Return (X, Y) of the center of cell containing provided text 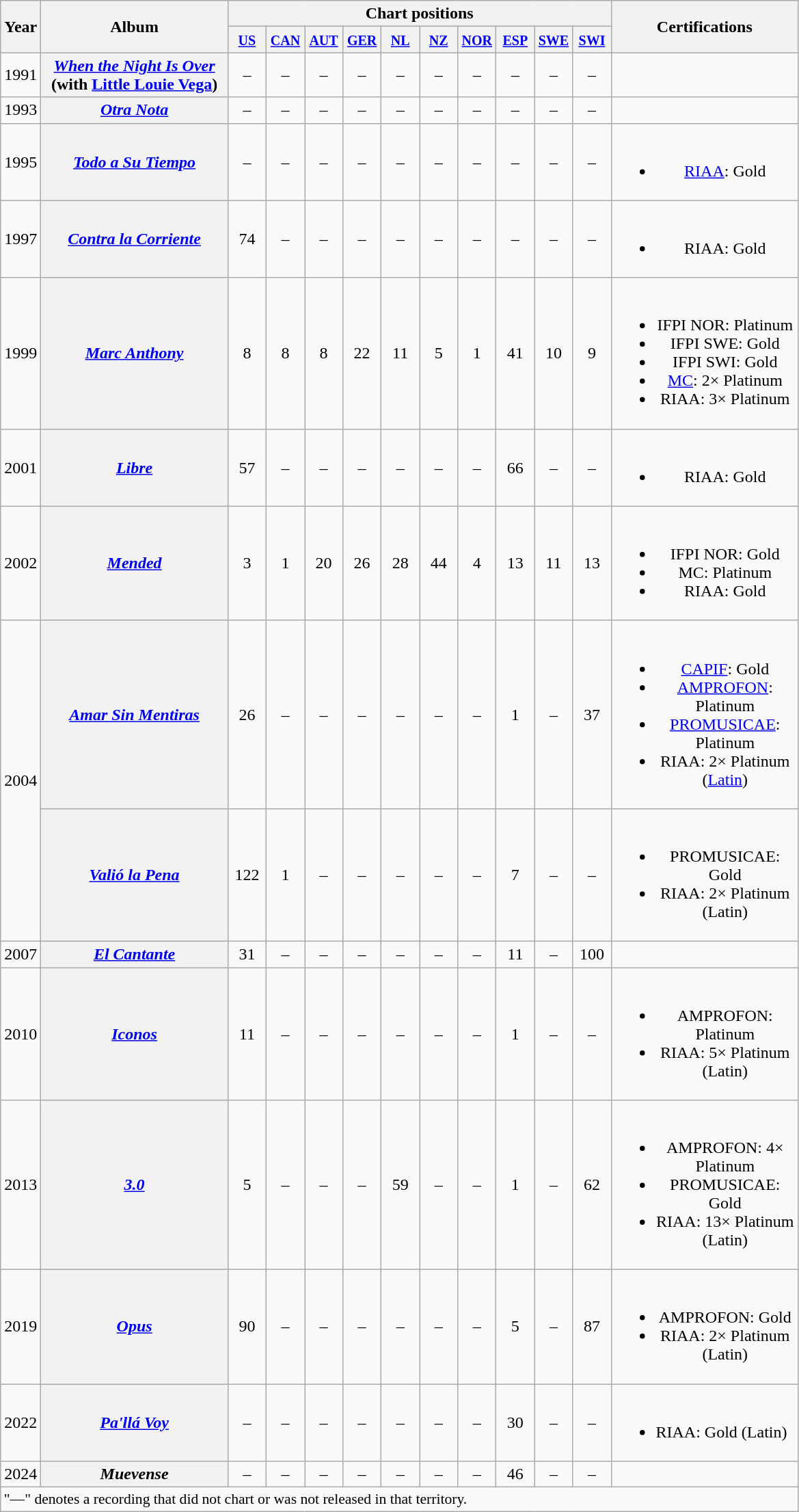
Year (21, 27)
Marc Anthony (135, 353)
US (247, 40)
ESP (515, 40)
44 (439, 563)
4 (477, 563)
RIAA: Gold (Latin) (705, 1422)
59 (401, 1185)
62 (592, 1185)
Iconos (135, 1033)
El Cantante (135, 954)
46 (515, 1474)
AMPROFON: PlatinumRIAA: 5× Platinum (Latin) (705, 1033)
1993 (21, 110)
20 (324, 563)
3.0 (135, 1185)
Libre (135, 468)
2007 (21, 954)
Album (135, 27)
22 (362, 353)
Certifications (705, 27)
AMPROFON: GoldRIAA: 2× Platinum (Latin) (705, 1327)
1991 (21, 75)
9 (592, 353)
Todo a Su Tiempo (135, 161)
Mended (135, 563)
"—" denotes a recording that did not chart or was not released in that territory. (399, 1500)
66 (515, 468)
3 (247, 563)
Pa'llá Voy (135, 1422)
IFPI NOR: GoldMC: PlatinumRIAA: Gold (705, 563)
NZ (439, 40)
1999 (21, 353)
37 (592, 714)
1995 (21, 161)
SWE (554, 40)
Contra la Corriente (135, 239)
100 (592, 954)
1997 (21, 239)
AMPROFON: 4× PlatinumPROMUSICAE: GoldRIAA: 13× Platinum (Latin) (705, 1185)
30 (515, 1422)
When the Night Is Over (with Little Louie Vega) (135, 75)
GER (362, 40)
2024 (21, 1474)
CAPIF: Gold AMPROFON: PlatinumPROMUSICAE: PlatinumRIAA: 2× Platinum (Latin) (705, 714)
2022 (21, 1422)
NOR (477, 40)
10 (554, 353)
87 (592, 1327)
Otra Nota (135, 110)
CAN (285, 40)
Opus (135, 1327)
SWI (592, 40)
Valió la Pena (135, 875)
2002 (21, 563)
2001 (21, 468)
2019 (21, 1327)
Chart positions (420, 14)
28 (401, 563)
57 (247, 468)
2004 (21, 781)
Muevense (135, 1474)
7 (515, 875)
AUT (324, 40)
Amar Sin Mentiras (135, 714)
IFPI NOR: PlatinumIFPI SWE: GoldIFPI SWI: GoldMC: 2× PlatinumRIAA: 3× Platinum (705, 353)
2013 (21, 1185)
122 (247, 875)
31 (247, 954)
41 (515, 353)
2010 (21, 1033)
PROMUSICAE: GoldRIAA: 2× Platinum (Latin) (705, 875)
90 (247, 1327)
NL (401, 40)
74 (247, 239)
